Provide the [x, y] coordinate of the cell's center where the given text is located.  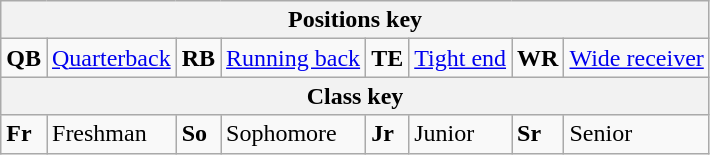
TE [388, 58]
Wide receiver [636, 58]
So [198, 134]
Positions key [356, 20]
WR [538, 58]
Quarterback [111, 58]
Jr [388, 134]
Senior [636, 134]
Sr [538, 134]
Sophomore [294, 134]
RB [198, 58]
Junior [460, 134]
QB [24, 58]
Class key [356, 96]
Tight end [460, 58]
Running back [294, 58]
Fr [24, 134]
Freshman [111, 134]
